Determine the [X, Y] coordinate at the center of the cell enclosing the given text.  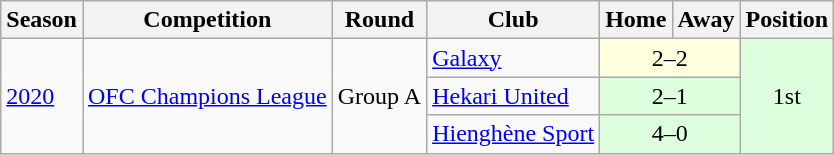
2–2 [670, 58]
Hienghène Sport [514, 134]
Hekari United [514, 96]
2–1 [670, 96]
2020 [42, 96]
Season [42, 20]
OFC Champions League [207, 96]
1st [787, 96]
Position [787, 20]
Home [636, 20]
Competition [207, 20]
Away [706, 20]
Galaxy [514, 58]
4–0 [670, 134]
Group A [379, 96]
Club [514, 20]
Round [379, 20]
